Determine the (x, y) coordinate at the center of the cell enclosing the given text.  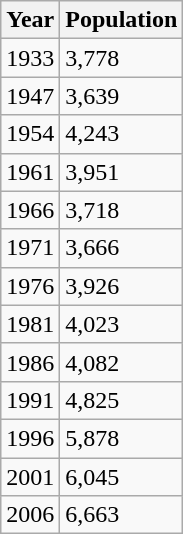
1991 (30, 400)
6,663 (122, 515)
1971 (30, 248)
4,825 (122, 400)
3,951 (122, 172)
2001 (30, 477)
Population (122, 20)
1947 (30, 96)
1996 (30, 438)
1966 (30, 210)
4,082 (122, 362)
1981 (30, 324)
3,926 (122, 286)
5,878 (122, 438)
6,045 (122, 477)
1986 (30, 362)
4,243 (122, 134)
1954 (30, 134)
4,023 (122, 324)
3,778 (122, 58)
3,718 (122, 210)
3,666 (122, 248)
2006 (30, 515)
3,639 (122, 96)
1933 (30, 58)
1976 (30, 286)
1961 (30, 172)
Year (30, 20)
